Provide the [X, Y] coordinate of the cell's center where the given text is located.  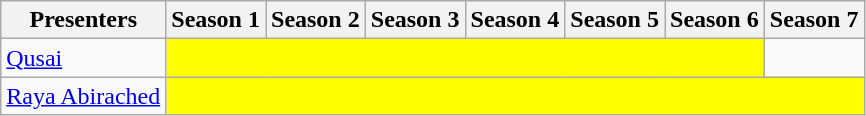
Season 4 [515, 20]
Season 1 [216, 20]
Season 5 [615, 20]
Season 7 [814, 20]
Season 2 [316, 20]
Raya Abirached [84, 96]
Qusai [84, 58]
Presenters [84, 20]
Season 3 [415, 20]
Season 6 [714, 20]
